Identify which cell holds the provided text, then report its (X, Y) central coordinate. 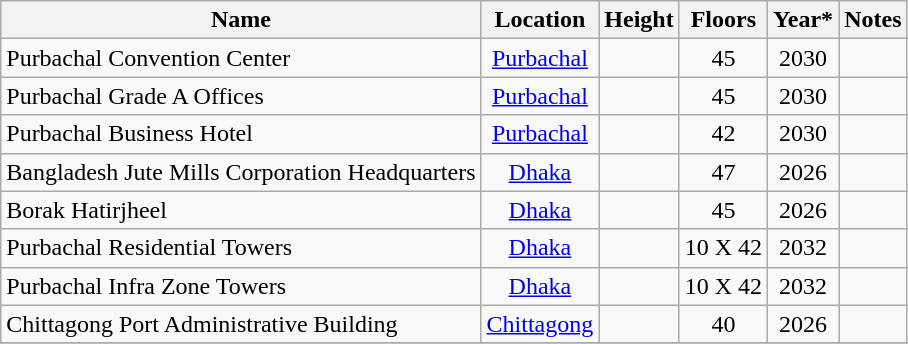
Chittagong Port Administrative Building (241, 324)
Location (540, 20)
Floors (723, 20)
40 (723, 324)
Chittagong (540, 324)
Borak Hatirjheel (241, 210)
Height (639, 20)
Year* (804, 20)
42 (723, 134)
Bangladesh Jute Mills Corporation Headquarters (241, 172)
Notes (873, 20)
Purbachal Residential Towers (241, 248)
47 (723, 172)
Purbachal Business Hotel (241, 134)
Purbachal Grade A Offices (241, 96)
Purbachal Infra Zone Towers (241, 286)
Purbachal Convention Center (241, 58)
Name (241, 20)
